From the cell containing the given text, extract its center point as [X, Y] coordinate. 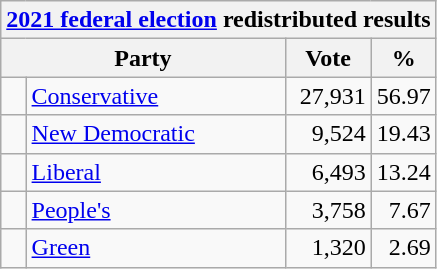
3,758 [328, 210]
7.67 [404, 210]
13.24 [404, 172]
% [404, 58]
New Democratic [156, 134]
2.69 [404, 248]
Vote [328, 58]
Liberal [156, 172]
2021 federal election redistributed results [218, 20]
19.43 [404, 134]
Party [143, 58]
27,931 [328, 96]
6,493 [328, 172]
Green [156, 248]
People's [156, 210]
9,524 [328, 134]
1,320 [328, 248]
56.97 [404, 96]
Conservative [156, 96]
